For the text-containing cell, return its midpoint in [x, y] coordinate format. 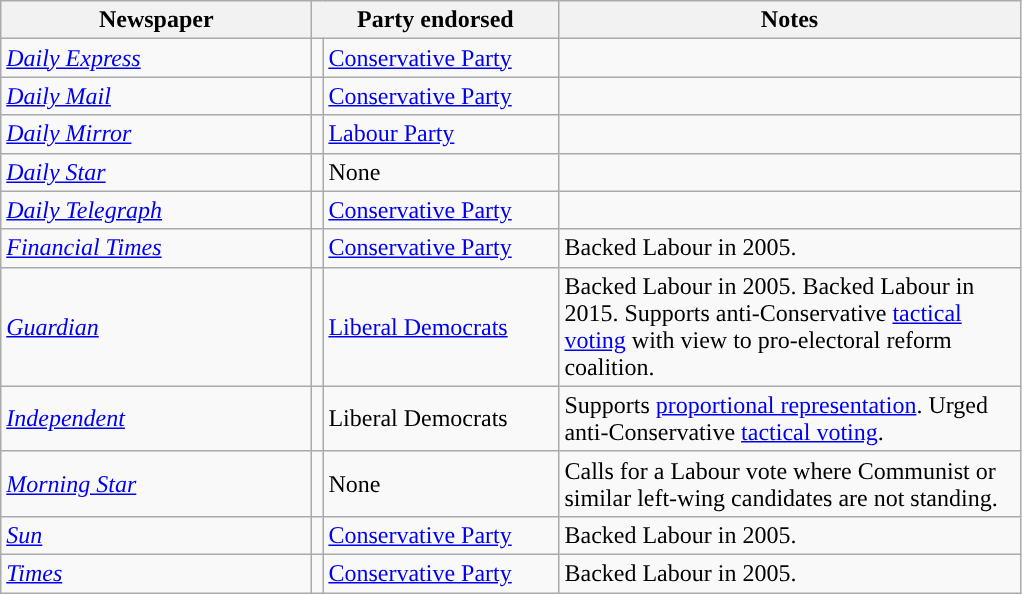
Backed Labour in 2005. Backed Labour in 2015. Supports anti-Conservative tactical voting with view to pro-electoral reform coalition. [790, 326]
Supports proportional representation. Urged anti-Conservative tactical voting. [790, 418]
Party endorsed [436, 20]
Daily Express [156, 58]
Guardian [156, 326]
Newspaper [156, 20]
Financial Times [156, 248]
Morning Star [156, 484]
Calls for a Labour vote where Communist or similar left-wing candidates are not standing. [790, 484]
Daily Star [156, 172]
Notes [790, 20]
Times [156, 573]
Sun [156, 535]
Labour Party [441, 134]
Daily Mail [156, 96]
Independent [156, 418]
Daily Telegraph [156, 210]
Daily Mirror [156, 134]
